Scan for the cell matching the given text and deliver its (x, y) coordinate at center. 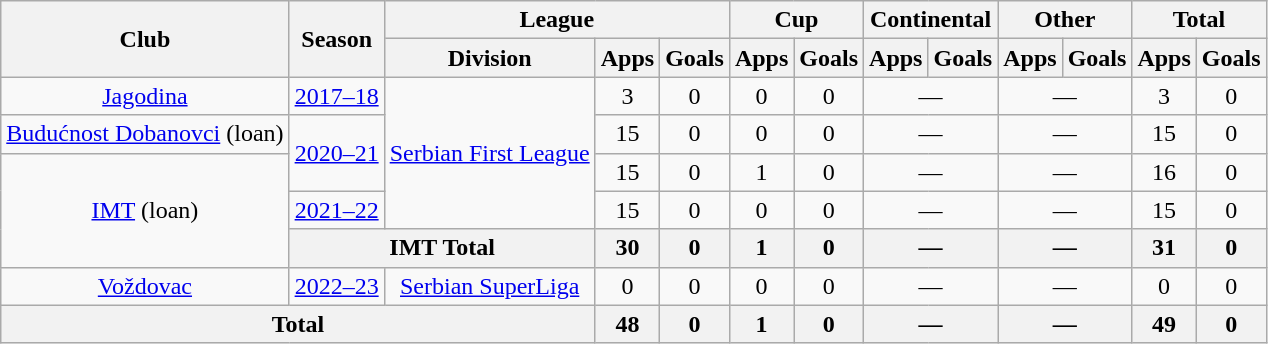
IMT (loan) (145, 210)
Division (490, 58)
49 (1164, 324)
30 (627, 248)
Cup (796, 20)
Jagodina (145, 96)
Continental (931, 20)
Serbian SuperLiga (490, 286)
48 (627, 324)
2021–22 (336, 210)
IMT Total (442, 248)
League (556, 20)
31 (1164, 248)
2022–23 (336, 286)
Other (1065, 20)
Voždovac (145, 286)
Budućnost Dobanovci (loan) (145, 134)
Serbian First League (490, 153)
16 (1164, 172)
Club (145, 39)
Season (336, 39)
2017–18 (336, 96)
2020–21 (336, 153)
